Return the [X, Y] coordinate for the center point of the cell that contains the specified text.  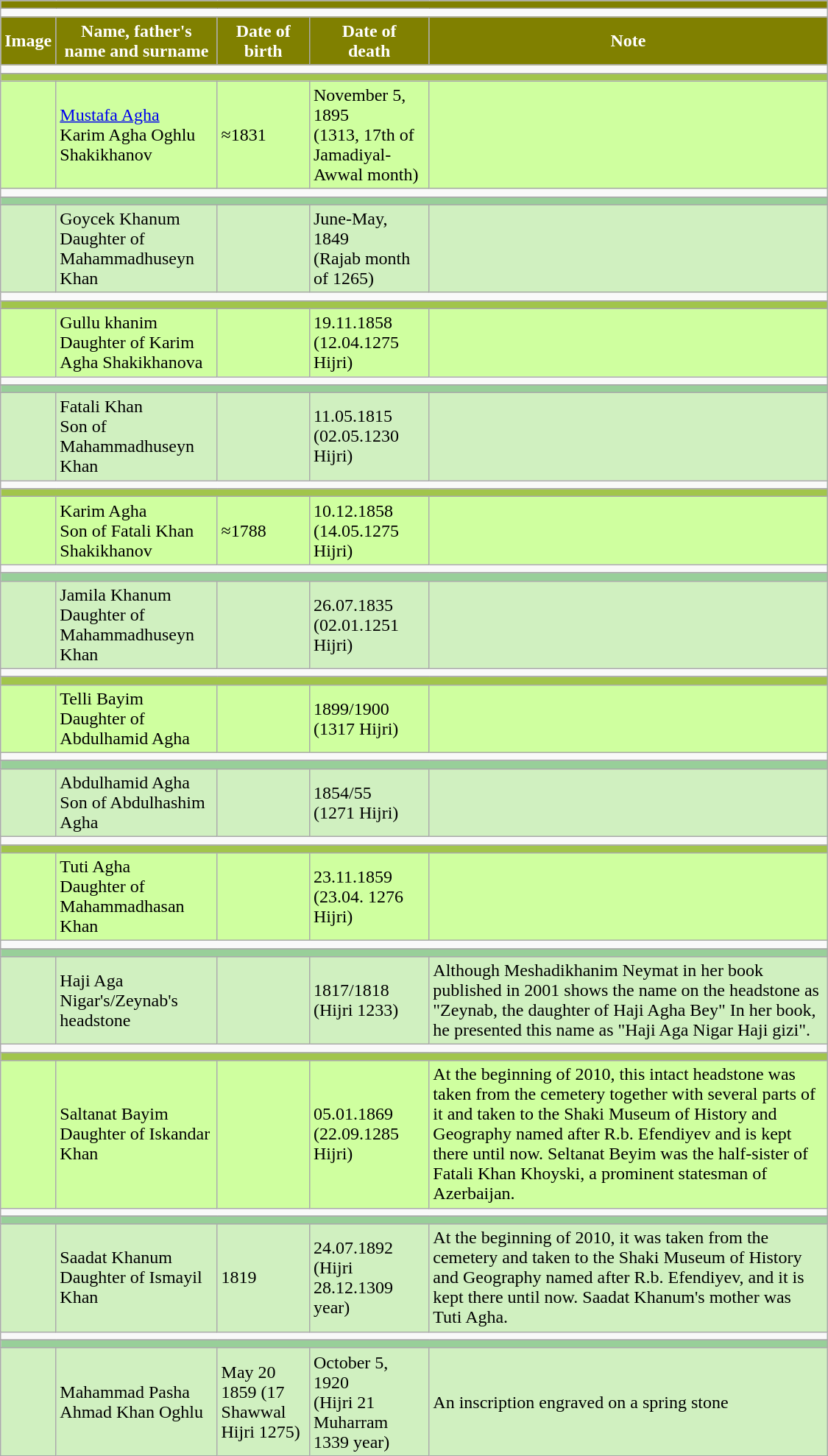
Name, father's name and surname [137, 41]
Jamila KhanumDaughter of Mahammadhuseyn Khan [137, 624]
Note [629, 41]
26.07.1835(02.01.1251 Hijri) [369, 624]
Saadat KhanumDaughter of Ismayil Khan [137, 1278]
05.01.1869(22.09.1285 Hijri) [369, 1134]
10.12.1858(14.05.1275 Hijri) [369, 531]
An inscription engraved on a spring stone [629, 1402]
Haji Aga Nigar's/Zeynab's headstone [137, 1001]
Date ofdeath [369, 41]
Saltanat BayimDaughter of Iskandar Khan [137, 1134]
November 5, 1895(1313, 17th of Jamadiyal-Awwal month) [369, 135]
24.07.1892(Hijri 28.12.1309 year) [369, 1278]
Mustafa AghaKarim Agha Oghlu Shakikhanov [137, 135]
Telli BayimDaughter of Abdulhamid Agha [137, 718]
≈1788 [263, 531]
October 5, 1920(Hijri 21 Muharram 1339 year) [369, 1402]
Date of birth [263, 41]
23.11.1859(23.04. 1276 Hijri) [369, 897]
June-May, 1849(Rajab month of 1265) [369, 249]
May 201859 (17 Shawwal Hijri 1275) [263, 1402]
Abdulhamid AghaSon of Abdulhashim Agha [137, 802]
Tuti AghaDaughter of Mahammadhasan Khan [137, 897]
1817/1818(Hijri 1233) [369, 1001]
Gullu khanimDaughter of Karim Agha Shakikhanova [137, 342]
Karim AghaSon of Fatali Khan Shakikhanov [137, 531]
1899/1900(1317 Hijri) [369, 718]
1854/55(1271 Hijri) [369, 802]
19.11.1858(12.04.1275 Hijri) [369, 342]
Fatali KhanSon of Mahammadhuseyn Khan [137, 437]
Mahammad PashaAhmad Khan Oghlu [137, 1402]
Goycek KhanumDaughter of Mahammadhuseyn Khan [137, 249]
1819 [263, 1278]
≈1831 [263, 135]
Image [28, 41]
11.05.1815(02.05.1230 Hijri) [369, 437]
